Provide the [X, Y] coordinate of the cell's center where the given text is located.  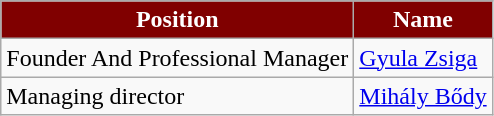
Mihály Bődy [423, 96]
Managing director [178, 96]
Founder And Professional Manager [178, 58]
Name [423, 20]
Gyula Zsiga [423, 58]
Position [178, 20]
